Pinpoint the cell where the given text exists, returning its (x, y) midpoint coordinate. 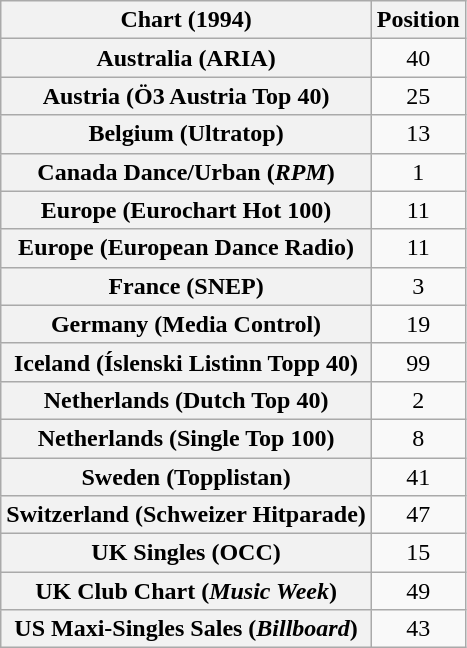
49 (418, 591)
UK Club Chart (Music Week) (186, 591)
41 (418, 477)
15 (418, 553)
19 (418, 324)
40 (418, 58)
Switzerland (Schweizer Hitparade) (186, 515)
Position (418, 20)
Australia (ARIA) (186, 58)
43 (418, 629)
Austria (Ö3 Austria Top 40) (186, 96)
8 (418, 438)
25 (418, 96)
99 (418, 362)
2 (418, 400)
US Maxi-Singles Sales (Billboard) (186, 629)
13 (418, 134)
Europe (European Dance Radio) (186, 248)
Europe (Eurochart Hot 100) (186, 210)
1 (418, 172)
Iceland (Íslenski Listinn Topp 40) (186, 362)
Chart (1994) (186, 20)
Netherlands (Single Top 100) (186, 438)
Sweden (Topplistan) (186, 477)
France (SNEP) (186, 286)
Belgium (Ultratop) (186, 134)
Germany (Media Control) (186, 324)
3 (418, 286)
Canada Dance/Urban (RPM) (186, 172)
47 (418, 515)
UK Singles (OCC) (186, 553)
Netherlands (Dutch Top 40) (186, 400)
